Return the [X, Y] coordinate for the center point of the cell that contains the specified text.  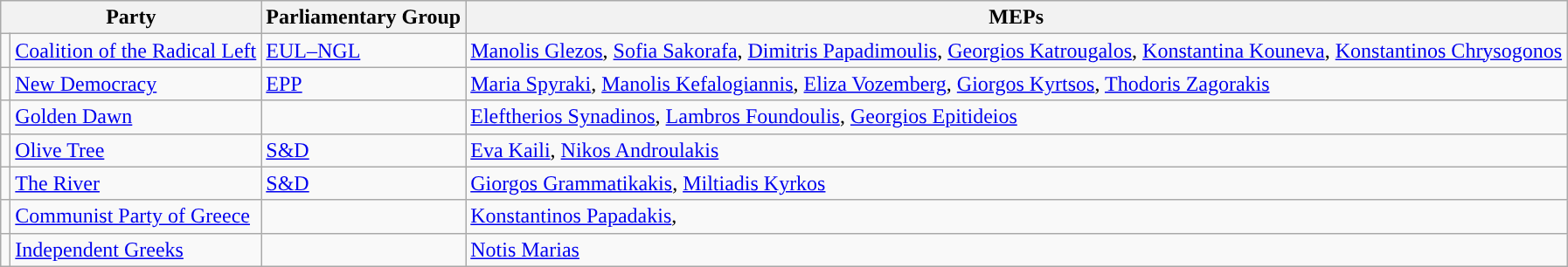
Konstantinos Papadakis, [1016, 216]
Parliamentary Group [364, 17]
Maria Spyraki, Manolis Kefalogiannis, Eliza Vozemberg, Giorgos Kyrtsos, Thodoris Zagorakis [1016, 84]
Notis Marias [1016, 250]
New Democracy [136, 84]
The River [136, 183]
EUL–NGL [364, 51]
Olive Tree [136, 150]
Eleftherios Synadinos, Lambros Foundoulis, Georgios Epitideios [1016, 117]
Golden Dawn [136, 117]
Coalition of the Radical Left [136, 51]
MEPs [1016, 17]
Manolis Glezos, Sofia Sakorafa, Dimitris Papadimoulis, Georgios Katrougalos, Konstantina Kouneva, Konstantinos Chrysogonos [1016, 51]
Eva Kaili, Nikos Androulakis [1016, 150]
Communist Party of Greece [136, 216]
EPP [364, 84]
Independent Greeks [136, 250]
Giorgos Grammatikakis, Miltiadis Kyrkos [1016, 183]
Party [131, 17]
